Identify which cell holds the provided text, then report its (X, Y) central coordinate. 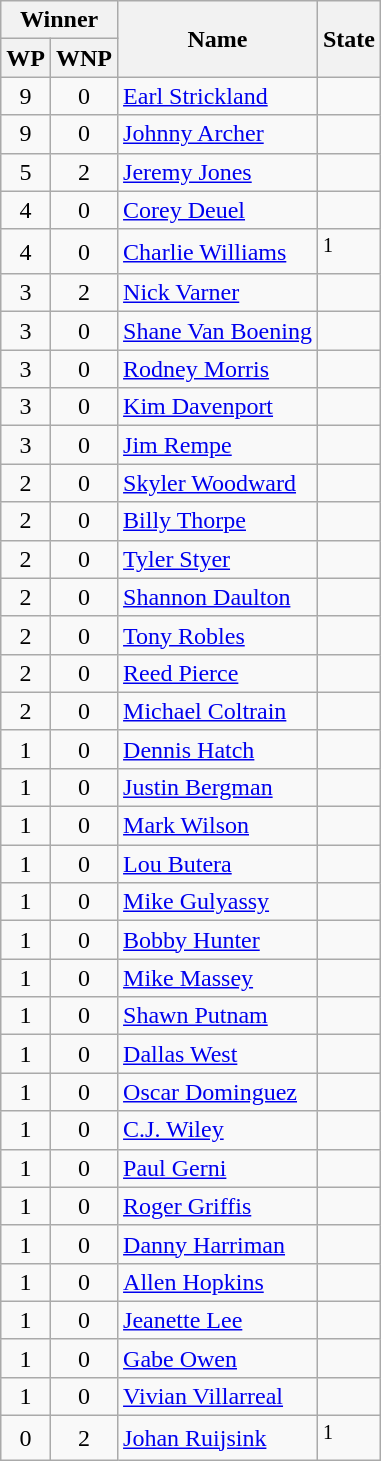
Name (218, 39)
Justin Bergman (218, 787)
Mike Massey (218, 978)
Johnny Archer (218, 134)
Michael Coltrain (218, 711)
Jeanette Lee (218, 1320)
Oscar Dominguez (218, 1092)
Reed Pierce (218, 673)
Shane Van Boening (218, 331)
Dallas West (218, 1054)
Winner (60, 20)
Shawn Putnam (218, 1016)
Corey Deuel (218, 210)
WP (26, 58)
WNP (84, 58)
5 (26, 172)
Roger Griffis (218, 1206)
Rodney Morris (218, 369)
Kim Davenport (218, 407)
Jim Rempe (218, 445)
Lou Butera (218, 864)
State (348, 39)
Mike Gulyassy (218, 902)
Nick Varner (218, 293)
C.J. Wiley (218, 1130)
Vivian Villarreal (218, 1396)
Paul Gerni (218, 1168)
Danny Harriman (218, 1244)
Tony Robles (218, 635)
Gabe Owen (218, 1358)
Skyler Woodward (218, 483)
Bobby Hunter (218, 940)
Dennis Hatch (218, 749)
Johan Ruijsink (218, 1438)
Allen Hopkins (218, 1282)
Billy Thorpe (218, 521)
Earl Strickland (218, 96)
Shannon Daulton (218, 597)
Jeremy Jones (218, 172)
Mark Wilson (218, 826)
Tyler Styer (218, 559)
Charlie Williams (218, 252)
